Detect which cell encompasses the target text, then output its [X, Y] center coordinate. 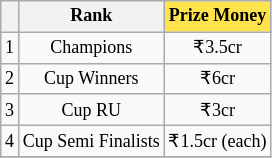
Cup Semi Finalists [91, 140]
₹3.5cr [218, 48]
Cup Winners [91, 78]
₹6cr [218, 78]
Champions [91, 48]
2 [10, 78]
Cup RU [91, 110]
3 [10, 110]
1 [10, 48]
₹3cr [218, 110]
Rank [91, 16]
₹1.5cr (each) [218, 140]
4 [10, 140]
Prize Money [218, 16]
